Find where the given text appears and provide that cell's center as (X, Y) coordinate. 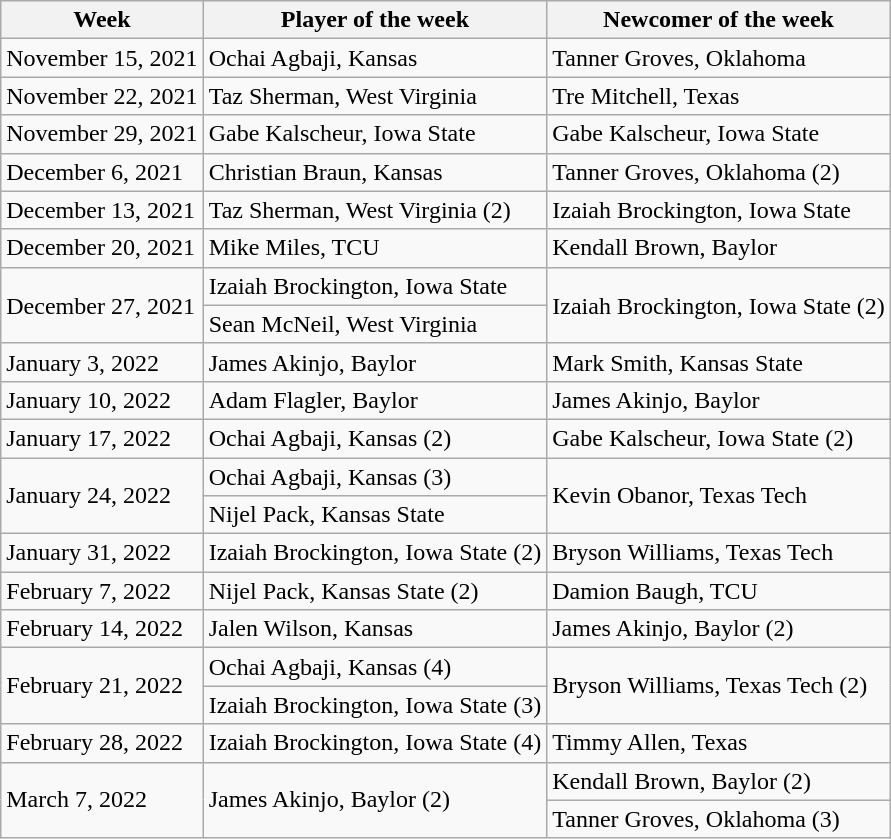
February 21, 2022 (102, 686)
Izaiah Brockington, Iowa State (4) (375, 743)
Bryson Williams, Texas Tech (719, 553)
Ochai Agbaji, Kansas (3) (375, 477)
November 22, 2021 (102, 96)
Izaiah Brockington, Iowa State (3) (375, 705)
December 6, 2021 (102, 172)
Ochai Agbaji, Kansas (4) (375, 667)
Mark Smith, Kansas State (719, 362)
Tanner Groves, Oklahoma (2) (719, 172)
Kendall Brown, Baylor (719, 248)
December 20, 2021 (102, 248)
Damion Baugh, TCU (719, 591)
December 13, 2021 (102, 210)
Player of the week (375, 20)
January 17, 2022 (102, 438)
Adam Flagler, Baylor (375, 400)
January 24, 2022 (102, 496)
Jalen Wilson, Kansas (375, 629)
Ochai Agbaji, Kansas (2) (375, 438)
November 15, 2021 (102, 58)
Christian Braun, Kansas (375, 172)
Taz Sherman, West Virginia (2) (375, 210)
Nijel Pack, Kansas State (375, 515)
Sean McNeil, West Virginia (375, 324)
Nijel Pack, Kansas State (2) (375, 591)
Newcomer of the week (719, 20)
Tanner Groves, Oklahoma (719, 58)
March 7, 2022 (102, 800)
January 3, 2022 (102, 362)
February 14, 2022 (102, 629)
Timmy Allen, Texas (719, 743)
Gabe Kalscheur, Iowa State (2) (719, 438)
Ochai Agbaji, Kansas (375, 58)
Week (102, 20)
Tanner Groves, Oklahoma (3) (719, 819)
February 7, 2022 (102, 591)
Kendall Brown, Baylor (2) (719, 781)
November 29, 2021 (102, 134)
Taz Sherman, West Virginia (375, 96)
Tre Mitchell, Texas (719, 96)
Kevin Obanor, Texas Tech (719, 496)
December 27, 2021 (102, 305)
Bryson Williams, Texas Tech (2) (719, 686)
Mike Miles, TCU (375, 248)
January 31, 2022 (102, 553)
January 10, 2022 (102, 400)
February 28, 2022 (102, 743)
